For the text-containing cell, return its midpoint in (X, Y) coordinate format. 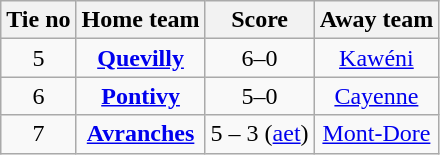
Away team (376, 20)
Home team (140, 20)
5 (38, 58)
Pontivy (140, 96)
Tie no (38, 20)
7 (38, 134)
6–0 (260, 58)
5 – 3 (aet) (260, 134)
Cayenne (376, 96)
Kawéni (376, 58)
Avranches (140, 134)
Score (260, 20)
Mont-Dore (376, 134)
5–0 (260, 96)
6 (38, 96)
Quevilly (140, 58)
